Return the (X, Y) coordinate for the center point of the cell that contains the specified text.  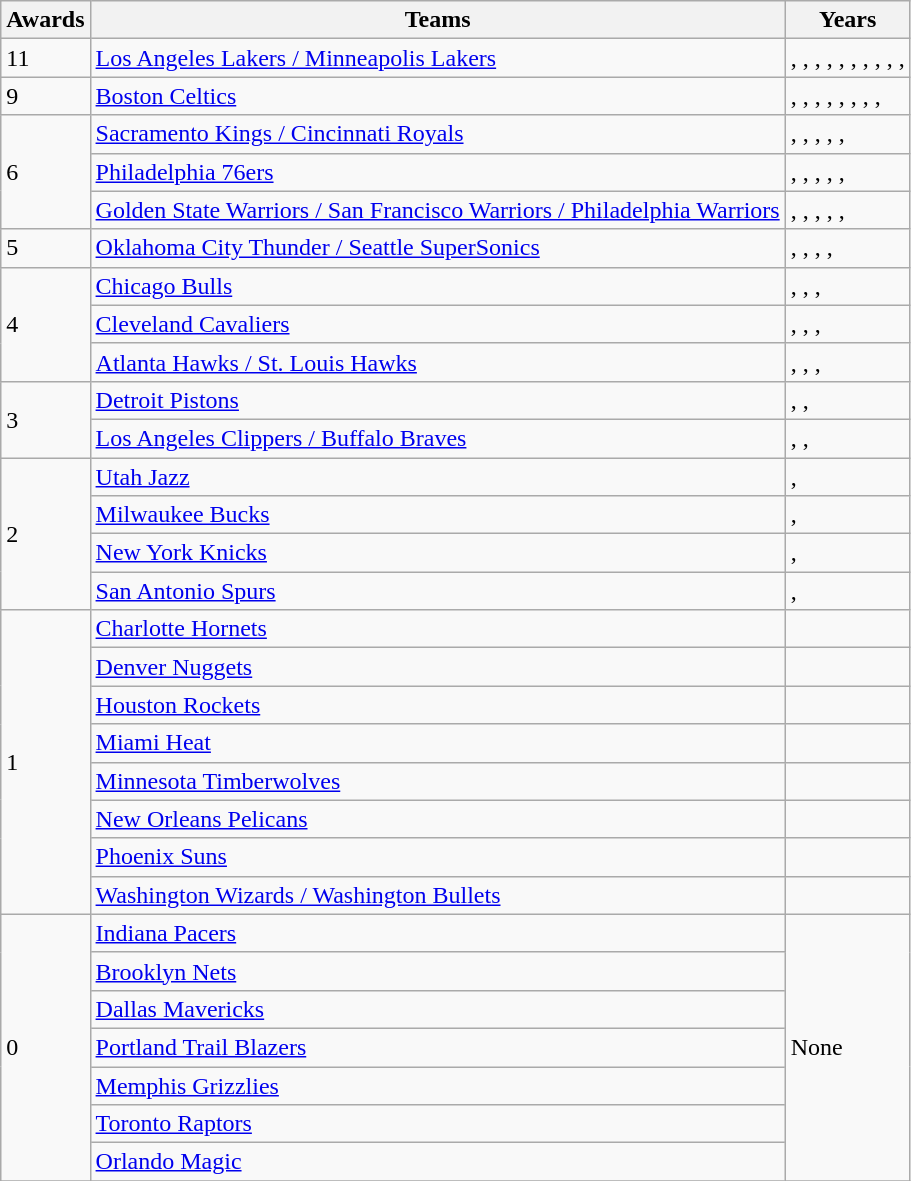
3 (46, 419)
, , , , , , , , (848, 96)
Detroit Pistons (438, 400)
Dallas Mavericks (438, 1009)
Indiana Pacers (438, 933)
Teams (438, 20)
Awards (46, 20)
Los Angeles Lakers / Minneapolis Lakers (438, 58)
Washington Wizards / Washington Bullets (438, 895)
New York Knicks (438, 553)
Utah Jazz (438, 477)
Denver Nuggets (438, 667)
Minnesota Timberwolves (438, 781)
Oklahoma City Thunder / Seattle SuperSonics (438, 248)
Sacramento Kings / Cincinnati Royals (438, 134)
, , , , (848, 248)
Milwaukee Bucks (438, 515)
Houston Rockets (438, 705)
9 (46, 96)
5 (46, 248)
Boston Celtics (438, 96)
4 (46, 324)
Toronto Raptors (438, 1124)
Charlotte Hornets (438, 629)
6 (46, 172)
2 (46, 534)
Miami Heat (438, 743)
, , , , , , , , , , (848, 58)
Years (848, 20)
New Orleans Pelicans (438, 819)
Los Angeles Clippers / Buffalo Braves (438, 438)
Cleveland Cavaliers (438, 324)
Portland Trail Blazers (438, 1047)
11 (46, 58)
1 (46, 762)
Phoenix Suns (438, 857)
0 (46, 1047)
Atlanta Hawks / St. Louis Hawks (438, 362)
Memphis Grizzlies (438, 1085)
Brooklyn Nets (438, 971)
Philadelphia 76ers (438, 172)
None (848, 1047)
Orlando Magic (438, 1162)
San Antonio Spurs (438, 591)
Chicago Bulls (438, 286)
Golden State Warriors / San Francisco Warriors / Philadelphia Warriors (438, 210)
